From the cell containing the given text, extract its center point as (X, Y) coordinate. 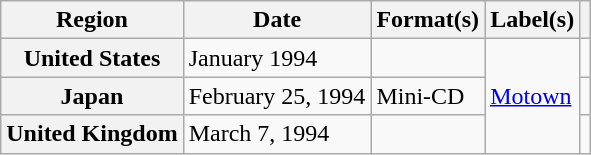
March 7, 1994 (277, 134)
Japan (92, 96)
United States (92, 58)
United Kingdom (92, 134)
Label(s) (532, 20)
Motown (532, 96)
Format(s) (428, 20)
Mini-CD (428, 96)
Date (277, 20)
Region (92, 20)
January 1994 (277, 58)
February 25, 1994 (277, 96)
